Provide the [x, y] coordinate of the cell's center where the given text is located.  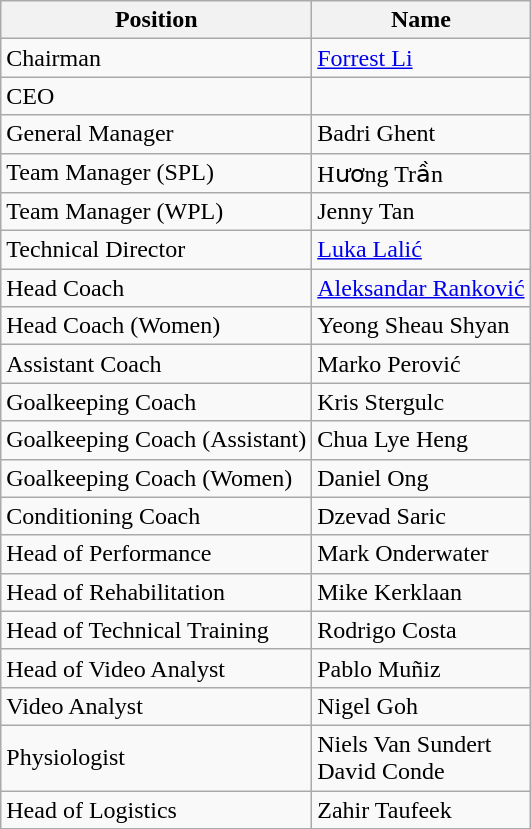
Head of Video Analyst [156, 668]
Rodrigo Costa [421, 630]
Mark Onderwater [421, 554]
Goalkeeping Coach [156, 402]
Team Manager (WPL) [156, 212]
Goalkeeping Coach (Women) [156, 478]
Chairman [156, 58]
Head of Performance [156, 554]
Niels Van Sundert David Conde [421, 758]
Position [156, 20]
Head of Logistics [156, 809]
Yeong Sheau Shyan [421, 326]
Technical Director [156, 250]
Daniel Ong [421, 478]
Pablo Muñiz [421, 668]
General Manager [156, 134]
Head Coach [156, 288]
Head of Rehabilitation [156, 592]
Name [421, 20]
Mike Kerklaan [421, 592]
Luka Lalić [421, 250]
Marko Perović [421, 364]
Assistant Coach [156, 364]
Kris Stergulc [421, 402]
Head of Technical Training [156, 630]
Team Manager (SPL) [156, 173]
Video Analyst [156, 706]
Zahir Taufeek [421, 809]
Chua Lye Heng [421, 440]
Head Coach (Women) [156, 326]
Aleksandar Ranković [421, 288]
Jenny Tan [421, 212]
Physiologist [156, 758]
Badri Ghent [421, 134]
Forrest Li [421, 58]
Hương Trần [421, 173]
Goalkeeping Coach (Assistant) [156, 440]
CEO [156, 96]
Nigel Goh [421, 706]
Conditioning Coach [156, 516]
Dzevad Saric [421, 516]
